Extract the (x, y) coordinate from the center of the cell holding the provided text.  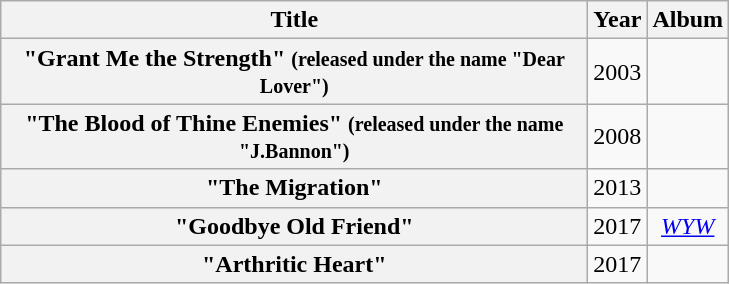
2003 (618, 72)
Year (618, 20)
Album (688, 20)
"Goodbye Old Friend" (294, 226)
WYW (688, 226)
"The Migration" (294, 188)
Title (294, 20)
2013 (618, 188)
"The Blood of Thine Enemies" (released under the name "J.Bannon") (294, 136)
"Arthritic Heart" (294, 264)
2008 (618, 136)
"Grant Me the Strength" (released under the name "Dear Lover") (294, 72)
